Determine the (x, y) coordinate at the center of the cell enclosing the given text.  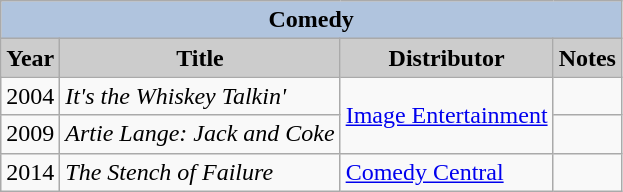
Artie Lange: Jack and Coke (200, 134)
Comedy (312, 20)
Comedy Central (446, 172)
2009 (30, 134)
Image Entertainment (446, 115)
It's the Whiskey Talkin' (200, 96)
The Stench of Failure (200, 172)
Year (30, 58)
Notes (587, 58)
2004 (30, 96)
2014 (30, 172)
Distributor (446, 58)
Title (200, 58)
